Detect which cell encompasses the target text, then output its (x, y) center coordinate. 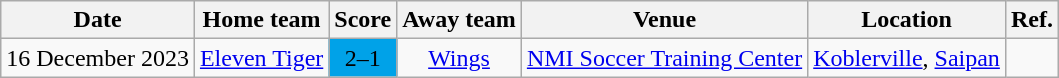
Home team (261, 20)
Location (907, 20)
Venue (664, 20)
Date (98, 20)
2–1 (363, 58)
Score (363, 20)
Away team (460, 20)
Wings (460, 58)
NMI Soccer Training Center (664, 58)
Eleven Tiger (261, 58)
16 December 2023 (98, 58)
Koblerville, Saipan (907, 58)
Ref. (1032, 20)
